Find where the given text appears and provide that cell's center as [X, Y] coordinate. 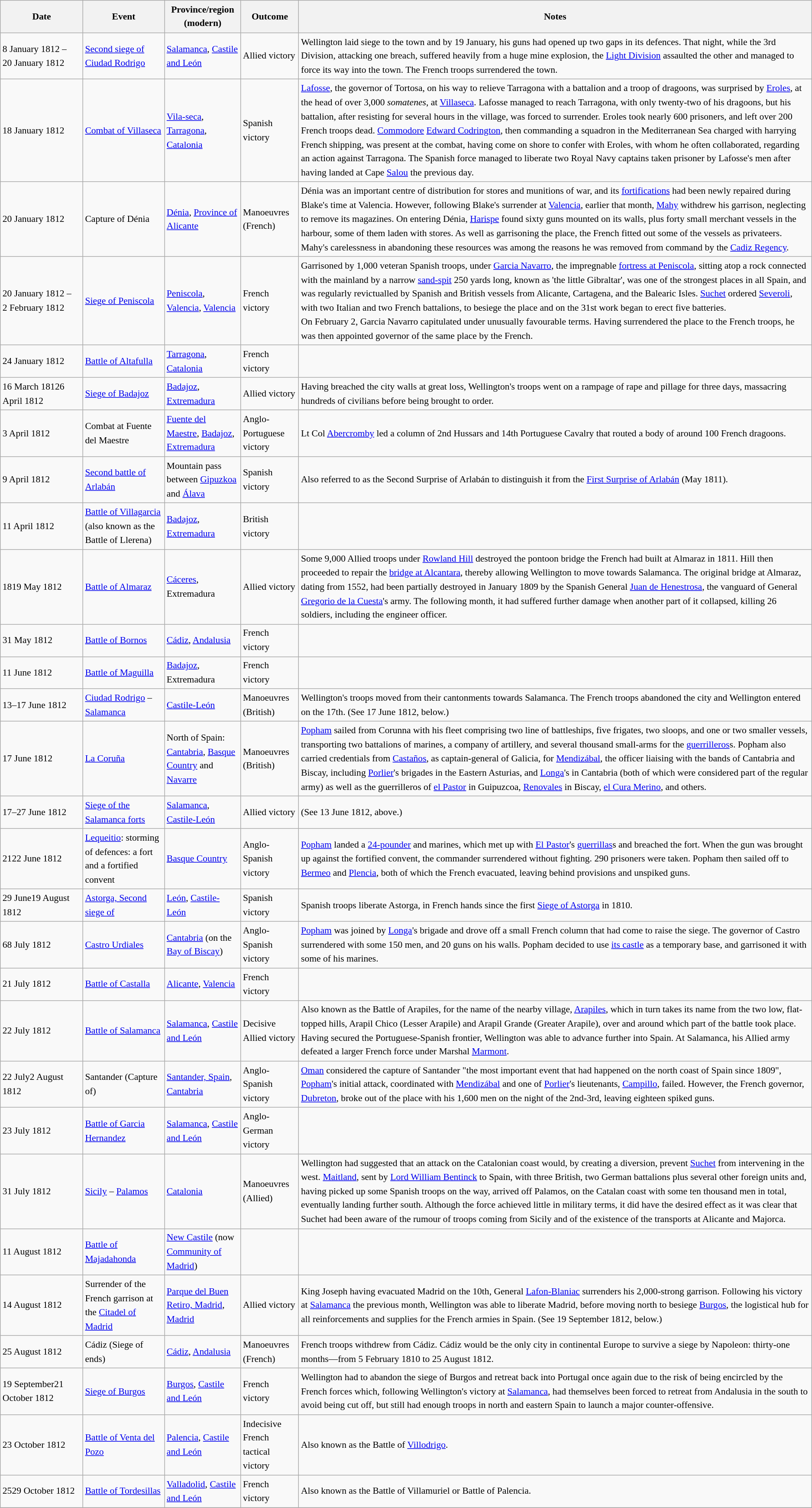
Cáceres, Extremadura [203, 587]
Battle of Majadahonda [123, 1251]
Lt Col Abercromby led a column of 2nd Hussars and 14th Portuguese Cavalry that routed a body of around 100 French dragoons. [555, 433]
13–17 June 1812 [42, 705]
Battle of Maguilla [123, 673]
9 April 1812 [42, 480]
31 May 1812 [42, 640]
23 July 1812 [42, 1131]
Fuente del Maestre, Badajoz, Extremadura [203, 433]
31 July 1812 [42, 1191]
Siege of the Salamanca forts [123, 812]
3 April 1812 [42, 433]
25 August 1812 [42, 1352]
New Castile (now Community of Madrid) [203, 1251]
Siege of Badajoz [123, 394]
Notes [555, 16]
22 July 1812 [42, 1031]
Battle of Altafulla [123, 361]
11 April 1812 [42, 526]
19 September21 October 1812 [42, 1391]
Spanish troops liberate Astorga, in French hands since the first Siege of Astorga in 1810. [555, 906]
Ciudad Rodrigo – Salamanca [123, 705]
Province/region (modern) [203, 16]
Lequeitio: storming of defences: a fort and a fortified convent [123, 859]
2529 October 1812 [42, 1492]
Alicante, Valencia [203, 985]
Burgos, Castile and León [203, 1391]
Salamanca, Castile-León [203, 812]
8 January 1812 – 20 January 1812 [42, 56]
Basque Country [203, 859]
Combat of Villaseca [123, 131]
20 January 1812 [42, 219]
23 October 1812 [42, 1445]
Vila-seca, Tarragona, Catalonia [203, 131]
Castile-León [203, 705]
Battle of Tordesillas [123, 1492]
68 July 1812 [42, 945]
Anglo-Portuguese victory [270, 433]
Parque del Buen Retiro, Madrid, Madrid [203, 1306]
Second siege of Ciudad Rodrigo [123, 56]
11 June 1812 [42, 673]
North of Spain: Cantabria, Basque Country and Navarre [203, 759]
2122 June 1812 [42, 859]
Also referred to as the Second Surprise of Arlabán to distinguish it from the First Surprise of Arlabán (May 1811). [555, 480]
17 June 1812 [42, 759]
11 August 1812 [42, 1251]
Battle of Salamanca [123, 1031]
Santander (Capture of) [123, 1084]
Second battle of Arlabán [123, 480]
20 January 1812 – 2 February 1812 [42, 301]
22 July2 August 1812 [42, 1084]
Battle of Bornos [123, 640]
IndecisiveFrench tactical victory [270, 1445]
Palencia, Castile and León [203, 1445]
Peniscola, Valencia, Valencia [203, 301]
17–27 June 1812 [42, 812]
Astorga, Second siege of [123, 906]
Battle of Castalla [123, 985]
Date [42, 16]
British victory [270, 526]
21 July 1812 [42, 985]
Outcome [270, 16]
Valladolid, Castile and León [203, 1492]
Capture of Dénia [123, 219]
18 January 1812 [42, 131]
Event [123, 16]
Surrender of the French garrison at the Citadel of Madrid [123, 1306]
14 August 1812 [42, 1306]
Battle of Venta del Pozo [123, 1445]
Decisive Allied victory [270, 1031]
Sicily – Palamos [123, 1191]
24 January 1812 [42, 361]
Castro Urdiales [123, 945]
Battle of Villagarcia (also known as the Battle of Llerena) [123, 526]
(See 13 June 1812, above.) [555, 812]
29 June19 August 1812 [42, 906]
1819 May 1812 [42, 587]
Also known as the Battle of Villodrigo. [555, 1445]
Battle of Almaraz [123, 587]
León, Castile-León [203, 906]
Catalonia [203, 1191]
Siege of Burgos [123, 1391]
Also known as the Battle of Villamuriel or Battle of Palencia. [555, 1492]
Mountain pass between Gipuzkoa and Álava [203, 480]
Santander, Spain, Cantabria [203, 1084]
16 March 18126 April 1812 [42, 394]
Battle of Garcia Hernandez [123, 1131]
Siege of Peniscola [123, 301]
Cádiz (Siege of ends) [123, 1352]
Combat at Fuente del Maestre [123, 433]
Tarragona, Catalonia [203, 361]
Manoeuvres (Allied) [270, 1191]
La Coruña [123, 759]
Anglo-German victory [270, 1131]
Cantabria (on the Bay of Biscay) [203, 945]
Dénia, Province of Alicante [203, 219]
